Pinpoint the cell where the given text exists, returning its [X, Y] midpoint coordinate. 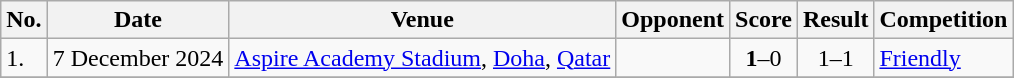
Venue [422, 20]
Friendly [944, 58]
Result [836, 20]
1. [24, 58]
1–0 [764, 58]
Opponent [673, 20]
7 December 2024 [138, 58]
1–1 [836, 58]
No. [24, 20]
Aspire Academy Stadium, Doha, Qatar [422, 58]
Date [138, 20]
Score [764, 20]
Competition [944, 20]
